Extract the [x, y] coordinate from the center of the cell holding the provided text.  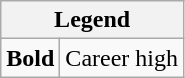
Career high [122, 58]
Legend [92, 20]
Bold [30, 58]
